Scan for the cell matching the given text and deliver its [X, Y] coordinate at center. 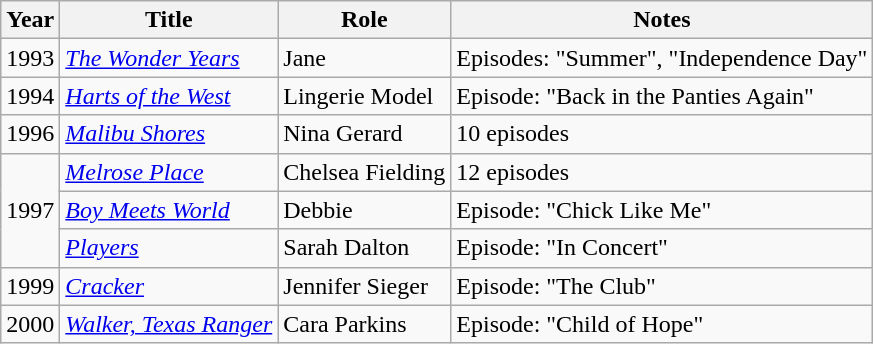
Walker, Texas Ranger [169, 324]
Harts of the West [169, 96]
Year [30, 20]
1993 [30, 58]
Episode: "In Concert" [662, 248]
Jennifer Sieger [364, 286]
Cracker [169, 286]
Chelsea Fielding [364, 172]
10 episodes [662, 134]
The Wonder Years [169, 58]
Episode: "Child of Hope" [662, 324]
Lingerie Model [364, 96]
1994 [30, 96]
1999 [30, 286]
Cara Parkins [364, 324]
Episode: "The Club" [662, 286]
Episode: "Back in the Panties Again" [662, 96]
1997 [30, 210]
2000 [30, 324]
Nina Gerard [364, 134]
Debbie [364, 210]
Episodes: "Summer", "Independence Day" [662, 58]
Boy Meets World [169, 210]
12 episodes [662, 172]
Players [169, 248]
Episode: "Chick Like Me" [662, 210]
Role [364, 20]
Sarah Dalton [364, 248]
Melrose Place [169, 172]
1996 [30, 134]
Jane [364, 58]
Title [169, 20]
Malibu Shores [169, 134]
Notes [662, 20]
